Locate the cell with the specified text and output its (x, y) center coordinate. 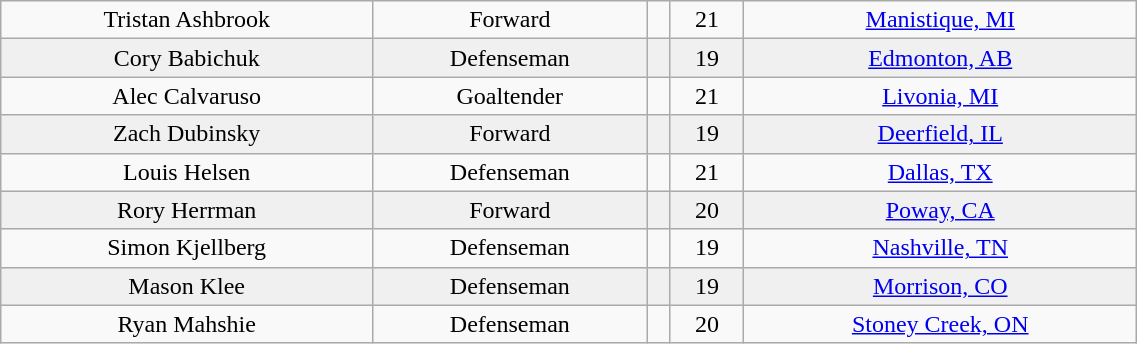
Nashville, TN (940, 248)
Zach Dubinsky (187, 134)
Simon Kjellberg (187, 248)
Louis Helsen (187, 172)
Morrison, CO (940, 286)
Alec Calvaruso (187, 96)
Cory Babichuk (187, 58)
Dallas, TX (940, 172)
Tristan Ashbrook (187, 20)
Rory Herrman (187, 210)
Livonia, MI (940, 96)
Deerfield, IL (940, 134)
Poway, CA (940, 210)
Goaltender (510, 96)
Manistique, MI (940, 20)
Mason Klee (187, 286)
Ryan Mahshie (187, 324)
Edmonton, AB (940, 58)
Stoney Creek, ON (940, 324)
